Detect which cell encompasses the target text, then output its [x, y] center coordinate. 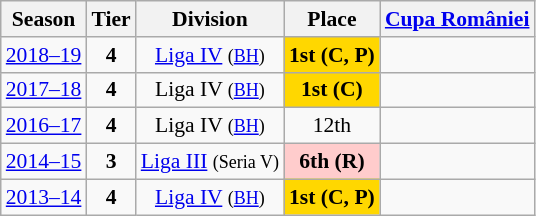
Place [332, 19]
12th [332, 126]
2018–19 [44, 55]
Season [44, 19]
Liga III (Seria V) [210, 162]
2016–17 [44, 126]
6th (R) [332, 162]
3 [110, 162]
2017–18 [44, 90]
2013–14 [44, 197]
Division [210, 19]
Tier [110, 19]
1st (C) [332, 90]
Cupa României [458, 19]
2014–15 [44, 162]
